Detect which cell encompasses the target text, then output its [x, y] center coordinate. 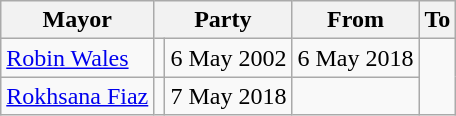
6 May 2002 [228, 58]
From [356, 20]
To [438, 20]
7 May 2018 [228, 96]
Party [223, 20]
6 May 2018 [356, 58]
Robin Wales [78, 58]
Rokhsana Fiaz [78, 96]
Mayor [78, 20]
